Detect which cell encompasses the target text, then output its [x, y] center coordinate. 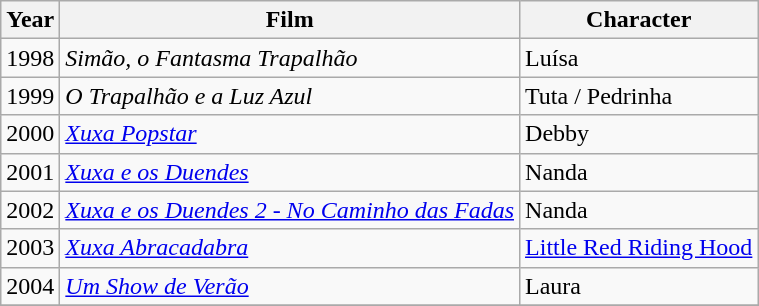
Simão, o Fantasma Trapalhão [290, 58]
Luísa [639, 58]
Year [30, 20]
O Trapalhão e a Luz Azul [290, 96]
Laura [639, 286]
2000 [30, 134]
Debby [639, 134]
Character [639, 20]
Um Show de Verão [290, 286]
Xuxa e os Duendes [290, 172]
2002 [30, 210]
1999 [30, 96]
Little Red Riding Hood [639, 248]
2004 [30, 286]
2001 [30, 172]
2003 [30, 248]
Xuxa Popstar [290, 134]
1998 [30, 58]
Film [290, 20]
Xuxa e os Duendes 2 - No Caminho das Fadas [290, 210]
Xuxa Abracadabra [290, 248]
Tuta / Pedrinha [639, 96]
